For the text-containing cell, return its midpoint in (x, y) coordinate format. 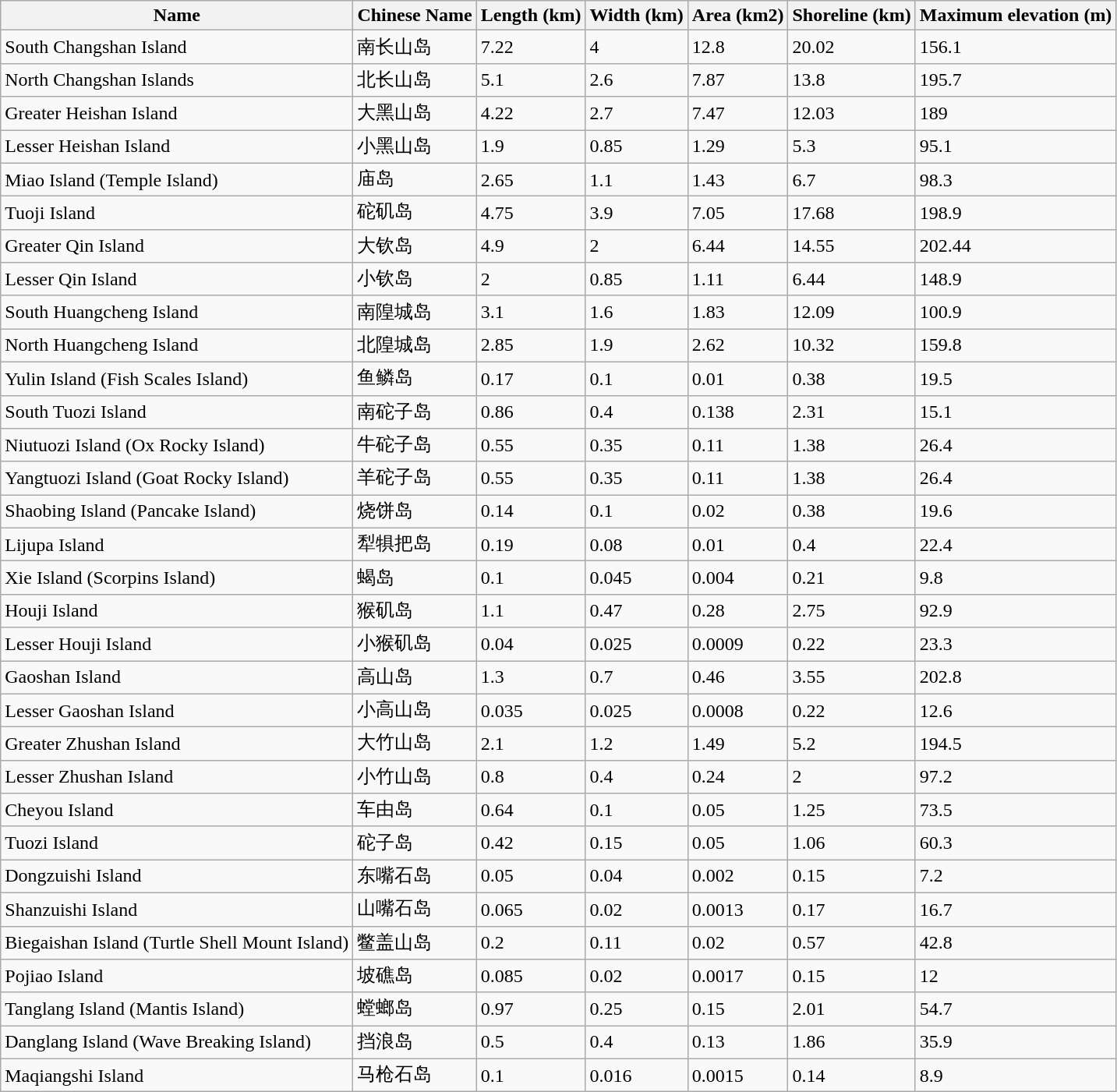
Width (km) (636, 16)
2.62 (737, 346)
98.3 (1016, 179)
42.8 (1016, 943)
2.85 (531, 346)
2.1 (531, 744)
North Changshan Islands (177, 80)
13.8 (851, 80)
0.0008 (737, 711)
16.7 (1016, 909)
牛砣子岛 (415, 446)
2.31 (851, 412)
North Huangcheng Island (177, 346)
犁犋把岛 (415, 544)
0.25 (636, 1009)
Tuoji Island (177, 214)
0.5 (531, 1043)
0.004 (737, 578)
Lesser Zhushan Island (177, 776)
148.9 (1016, 279)
南隍城岛 (415, 312)
Lesser Qin Island (177, 279)
Maqiangshi Island (177, 1076)
2.65 (531, 179)
车由岛 (415, 811)
7.87 (737, 80)
5.1 (531, 80)
35.9 (1016, 1043)
156.1 (1016, 47)
0.0009 (737, 644)
202.44 (1016, 246)
1.11 (737, 279)
7.47 (737, 114)
4.22 (531, 114)
0.97 (531, 1009)
Cheyou Island (177, 811)
12.09 (851, 312)
0.016 (636, 1076)
1.2 (636, 744)
7.22 (531, 47)
小黑山岛 (415, 147)
2.01 (851, 1009)
山嘴石岛 (415, 909)
0.065 (531, 909)
0.002 (737, 876)
Xie Island (Scorpins Island) (177, 578)
Dongzuishi Island (177, 876)
0.085 (531, 976)
Lesser Heishan Island (177, 147)
1.25 (851, 811)
东嘴石岛 (415, 876)
189 (1016, 114)
4.9 (531, 246)
0.21 (851, 578)
小高山岛 (415, 711)
大黑山岛 (415, 114)
0.24 (737, 776)
Shanzuishi Island (177, 909)
12.03 (851, 114)
0.47 (636, 611)
60.3 (1016, 843)
0.42 (531, 843)
1.86 (851, 1043)
2.6 (636, 80)
1.06 (851, 843)
Pojiao Island (177, 976)
0.13 (737, 1043)
8.9 (1016, 1076)
South Tuozi Island (177, 412)
螳螂岛 (415, 1009)
4 (636, 47)
3.9 (636, 214)
0.86 (531, 412)
0.045 (636, 578)
9.8 (1016, 578)
3.1 (531, 312)
砣子岛 (415, 843)
0.035 (531, 711)
194.5 (1016, 744)
0.46 (737, 678)
0.64 (531, 811)
10.32 (851, 346)
4.75 (531, 214)
0.08 (636, 544)
1.43 (737, 179)
猴矶岛 (415, 611)
南砣子岛 (415, 412)
14.55 (851, 246)
100.9 (1016, 312)
South Huangcheng Island (177, 312)
198.9 (1016, 214)
2.75 (851, 611)
3.55 (851, 678)
0.0017 (737, 976)
19.5 (1016, 379)
19.6 (1016, 511)
195.7 (1016, 80)
鱼鳞岛 (415, 379)
Lesser Gaoshan Island (177, 711)
Shaobing Island (Pancake Island) (177, 511)
Yangtuozi Island (Goat Rocky Island) (177, 479)
159.8 (1016, 346)
5.3 (851, 147)
南长山岛 (415, 47)
小猴矶岛 (415, 644)
12.6 (1016, 711)
92.9 (1016, 611)
1.29 (737, 147)
Biegaishan Island (Turtle Shell Mount Island) (177, 943)
大竹山岛 (415, 744)
0.138 (737, 412)
7.05 (737, 214)
South Changshan Island (177, 47)
羊砣子岛 (415, 479)
0.57 (851, 943)
202.8 (1016, 678)
5.2 (851, 744)
12 (1016, 976)
Greater Qin Island (177, 246)
小钦岛 (415, 279)
小竹山岛 (415, 776)
庙岛 (415, 179)
12.8 (737, 47)
Houji Island (177, 611)
6.7 (851, 179)
20.02 (851, 47)
Niutuozi Island (Ox Rocky Island) (177, 446)
Lijupa Island (177, 544)
1.83 (737, 312)
高山岛 (415, 678)
Tuozi Island (177, 843)
Gaoshan Island (177, 678)
95.1 (1016, 147)
7.2 (1016, 876)
Name (177, 16)
鳖盖山岛 (415, 943)
坡礁岛 (415, 976)
Greater Zhushan Island (177, 744)
17.68 (851, 214)
烧饼岛 (415, 511)
大钦岛 (415, 246)
挡浪岛 (415, 1043)
2.7 (636, 114)
0.0015 (737, 1076)
Chinese Name (415, 16)
54.7 (1016, 1009)
22.4 (1016, 544)
Length (km) (531, 16)
1.49 (737, 744)
北长山岛 (415, 80)
1.3 (531, 678)
23.3 (1016, 644)
北隍城岛 (415, 346)
砣矶岛 (415, 214)
Miao Island (Temple Island) (177, 179)
Maximum elevation (m) (1016, 16)
15.1 (1016, 412)
97.2 (1016, 776)
Greater Heishan Island (177, 114)
Area (km2) (737, 16)
73.5 (1016, 811)
蝎岛 (415, 578)
马枪石岛 (415, 1076)
0.2 (531, 943)
1.6 (636, 312)
0.0013 (737, 909)
Tanglang Island (Mantis Island) (177, 1009)
0.7 (636, 678)
Shoreline (km) (851, 16)
0.19 (531, 544)
Yulin Island (Fish Scales Island) (177, 379)
0.28 (737, 611)
0.8 (531, 776)
Danglang Island (Wave Breaking Island) (177, 1043)
Lesser Houji Island (177, 644)
